Capture the cell that displays the provided text and extract its [X, Y] central coordinate. 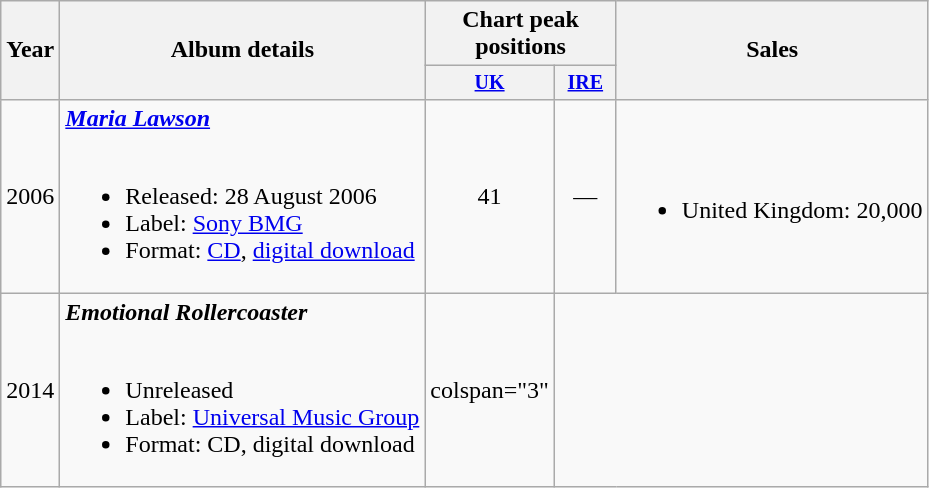
Emotional RollercoasterUnreleasedLabel: Universal Music GroupFormat: CD, digital download [242, 390]
IRE [585, 82]
Year [30, 50]
Maria LawsonReleased: 28 August 2006Label: Sony BMGFormat: CD, digital download [242, 196]
United Kingdom: 20,000 [772, 196]
2006 [30, 196]
Sales [772, 50]
41 [490, 196]
colspan="3" [490, 390]
Album details [242, 50]
UK [490, 82]
2014 [30, 390]
Chart peak positions [520, 34]
— [585, 196]
